Output the [x, y] coordinate of the center of the cell containing the given text.  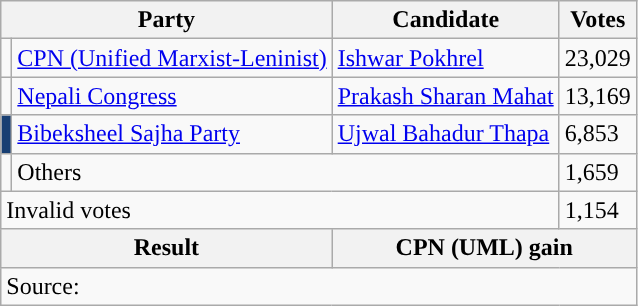
Votes [598, 20]
Candidate [446, 20]
Party [166, 20]
Ishwar Pokhrel [446, 58]
CPN (Unified Marxist-Leninist) [172, 58]
1,659 [598, 172]
Ujwal Bahadur Thapa [446, 134]
13,169 [598, 96]
CPN (UML) gain [484, 248]
Result [166, 248]
1,154 [598, 210]
Bibeksheel Sajha Party [172, 134]
Nepali Congress [172, 96]
Invalid votes [280, 210]
6,853 [598, 134]
23,029 [598, 58]
Others [286, 172]
Source: [319, 286]
Prakash Sharan Mahat [446, 96]
